Determine the (x, y) coordinate at the center of the cell enclosing the given text.  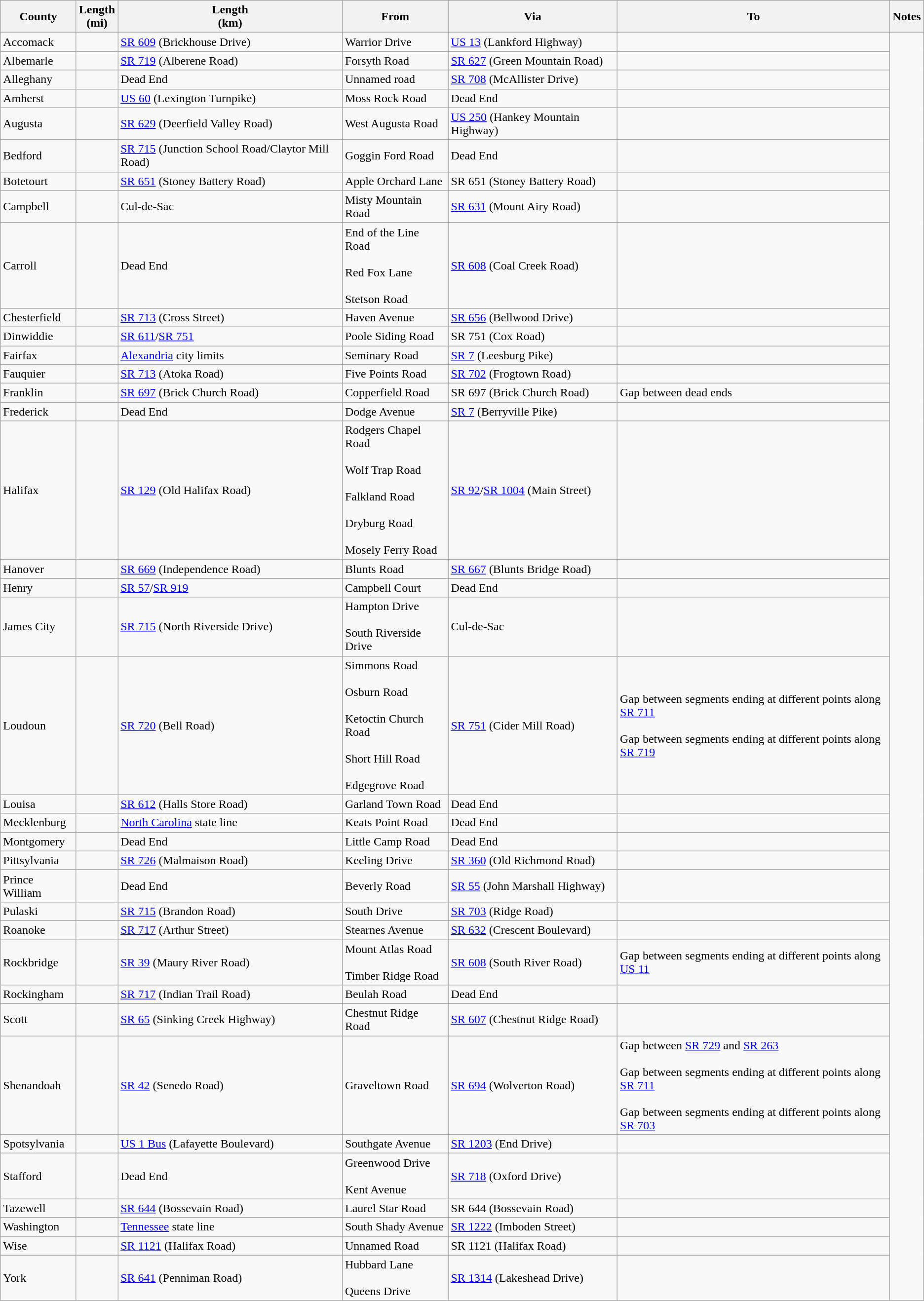
SR 92/SR 1004 (Main Street) (533, 491)
Length(km) (230, 17)
Via (533, 17)
SR 42 (Senedo Road) (230, 1085)
SR 717 (Indian Trail Road) (230, 995)
SR 129 (Old Halifax Road) (230, 491)
SR 57/SR 919 (230, 588)
Forsyth Road (395, 61)
Alexandria city limits (230, 355)
SR 702 (Frogtown Road) (533, 374)
Dodge Avenue (395, 412)
SR 609 (Brickhouse Drive) (230, 42)
York (38, 1278)
Amherst (38, 98)
SR 719 (Alberene Road) (230, 61)
County (38, 17)
SR 715 (North Riverside Drive) (230, 627)
Copperfield Road (395, 393)
Greenwood DriveKent Avenue (395, 1176)
SR 1222 (Imboden Street) (533, 1227)
SR 718 (Oxford Drive) (533, 1176)
SR 612 (Halls Store Road) (230, 804)
Hanover (38, 569)
End of the Line RoadRed Fox LaneStetson Road (395, 266)
Spotsylvania (38, 1144)
Fairfax (38, 355)
Beulah Road (395, 995)
Hampton DriveSouth Riverside Drive (395, 627)
SR 667 (Blunts Bridge Road) (533, 569)
Chesterfield (38, 317)
SR 713 (Cross Street) (230, 317)
Tennessee state line (230, 1227)
Pittsylvania (38, 860)
SR 715 (Brandon Road) (230, 911)
Goggin Ford Road (395, 156)
South Drive (395, 911)
SR 65 (Sinking Creek Highway) (230, 1020)
SR 717 (Arthur Street) (230, 930)
Roanoke (38, 930)
SR 720 (Bell Road) (230, 726)
Seminary Road (395, 355)
Washington (38, 1227)
Chestnut Ridge Road (395, 1020)
Shenandoah (38, 1085)
SR 608 (Coal Creek Road) (533, 266)
Apple Orchard Lane (395, 181)
Campbell Court (395, 588)
Poole Siding Road (395, 336)
Haven Avenue (395, 317)
SR 608 (South River Road) (533, 962)
Garland Town Road (395, 804)
South Shady Avenue (395, 1227)
Frederick (38, 412)
Montgomery (38, 842)
North Carolina state line (230, 823)
Botetourt (38, 181)
SR 669 (Independence Road) (230, 569)
Blunts Road (395, 569)
Southgate Avenue (395, 1144)
Little Camp Road (395, 842)
SR 713 (Atoka Road) (230, 374)
Gap between dead ends (753, 393)
US 13 (Lankford Highway) (533, 42)
Henry (38, 588)
SR 694 (Wolverton Road) (533, 1085)
US 1 Bus (Lafayette Boulevard) (230, 1144)
Louisa (38, 804)
SR 726 (Malmaison Road) (230, 860)
James City (38, 627)
Keeling Drive (395, 860)
SR 751 (Cox Road) (533, 336)
US 250 (Hankey Mountain Highway) (533, 123)
Length(mi) (97, 17)
Stafford (38, 1176)
Rockingham (38, 995)
Campbell (38, 206)
SR 708 (McAllister Drive) (533, 79)
Stearnes Avenue (395, 930)
Notes (907, 17)
Rodgers Chapel RoadWolf Trap RoadFalkland RoadDryburg RoadMosely Ferry Road (395, 491)
Bedford (38, 156)
Franklin (38, 393)
SR 360 (Old Richmond Road) (533, 860)
SR 703 (Ridge Road) (533, 911)
Gap between SR 729 and SR 263Gap between segments ending at different points along SR 711Gap between segments ending at different points along SR 703 (753, 1085)
Warrior Drive (395, 42)
SR 629 (Deerfield Valley Road) (230, 123)
Prince William (38, 885)
US 60 (Lexington Turnpike) (230, 98)
Unnamed road (395, 79)
SR 607 (Chestnut Ridge Road) (533, 1020)
West Augusta Road (395, 123)
Gap between segments ending at different points along SR 711Gap between segments ending at different points along SR 719 (753, 726)
Tazewell (38, 1208)
SR 715 (Junction School Road/Claytor Mill Road) (230, 156)
Rockbridge (38, 962)
SR 611/SR 751 (230, 336)
SR 751 (Cider Mill Road) (533, 726)
SR 631 (Mount Airy Road) (533, 206)
Fauquier (38, 374)
Gap between segments ending at different points along US 11 (753, 962)
To (753, 17)
SR 7 (Leesburg Pike) (533, 355)
From (395, 17)
Albemarle (38, 61)
Mount Atlas RoadTimber Ridge Road (395, 962)
Accomack (38, 42)
Mecklenburg (38, 823)
SR 1314 (Lakeshead Drive) (533, 1278)
Keats Point Road (395, 823)
Carroll (38, 266)
Pulaski (38, 911)
SR 656 (Bellwood Drive) (533, 317)
SR 55 (John Marshall Highway) (533, 885)
Moss Rock Road (395, 98)
SR 39 (Maury River Road) (230, 962)
Loudoun (38, 726)
Hubbard LaneQueens Drive (395, 1278)
Simmons RoadOsburn RoadKetoctin Church RoadShort Hill RoadEdgegrove Road (395, 726)
SR 1203 (End Drive) (533, 1144)
Misty Mountain Road (395, 206)
SR 641 (Penniman Road) (230, 1278)
Beverly Road (395, 885)
Augusta (38, 123)
Laurel Star Road (395, 1208)
Alleghany (38, 79)
Unnamed Road (395, 1246)
SR 632 (Crescent Boulevard) (533, 930)
Five Points Road (395, 374)
Halifax (38, 491)
Dinwiddie (38, 336)
SR 627 (Green Mountain Road) (533, 61)
SR 7 (Berryville Pike) (533, 412)
Scott (38, 1020)
Graveltown Road (395, 1085)
Wise (38, 1246)
